Find where the given text appears and provide that cell's center as (x, y) coordinate. 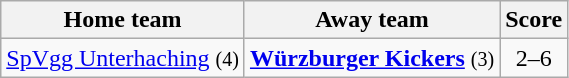
2–6 (534, 58)
Score (534, 20)
SpVgg Unterhaching (4) (123, 58)
Away team (372, 20)
Würzburger Kickers (3) (372, 58)
Home team (123, 20)
